Return [X, Y] of the center of cell containing provided text 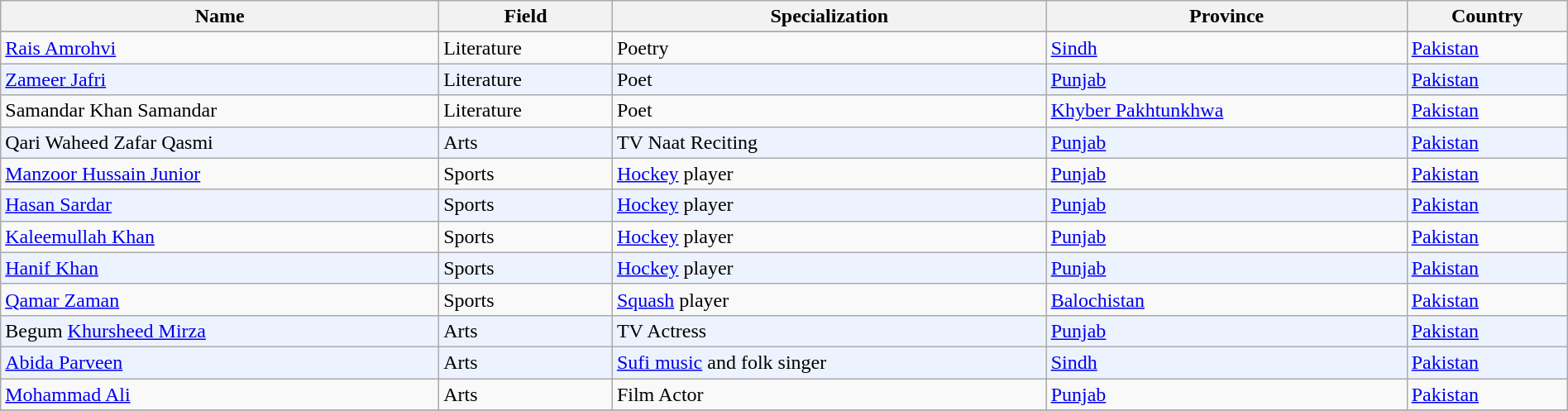
Begum Khursheed Mirza [220, 331]
Specialization [829, 17]
Balochistan [1226, 299]
Qari Waheed Zafar Qasmi [220, 142]
Poetry [829, 48]
Hanif Khan [220, 268]
Country [1487, 17]
Sufi music and folk singer [829, 362]
Manzoor Hussain Junior [220, 174]
Mohammad Ali [220, 394]
Khyber Pakhtunkhwa [1226, 111]
TV Naat Reciting [829, 142]
Name [220, 17]
Qamar Zaman [220, 299]
Kaleemullah Khan [220, 237]
Abida Parveen [220, 362]
Samandar Khan Samandar [220, 111]
Hasan Sardar [220, 205]
TV Actress [829, 331]
Squash player [829, 299]
Province [1226, 17]
Field [526, 17]
Rais Amrohvi [220, 48]
Zameer Jafri [220, 79]
Film Actor [829, 394]
